Identify which cell holds the provided text, then report its (X, Y) central coordinate. 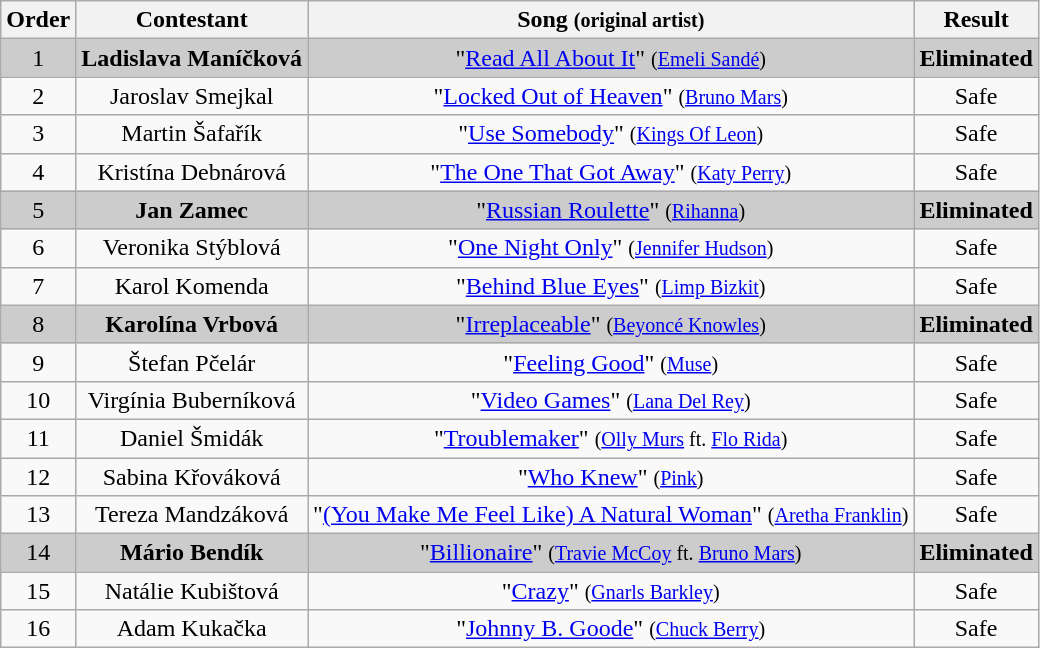
14 (38, 553)
"Locked Out of Heaven" (Bruno Mars) (611, 96)
"Behind Blue Eyes" (Limp Bizkit) (611, 286)
Karol Komenda (192, 286)
"Irreplaceable" (Beyoncé Knowles) (611, 324)
"Troublemaker" (Olly Murs ft. Flo Rida) (611, 438)
6 (38, 248)
"(You Make Me Feel Like) A Natural Woman" (Aretha Franklin) (611, 515)
"Read All About It" (Emeli Sandé) (611, 58)
Contestant (192, 20)
Mário Bendík (192, 553)
Adam Kukačka (192, 629)
Tereza Mandzáková (192, 515)
"Video Games" (Lana Del Rey) (611, 400)
Order (38, 20)
"Billionaire" (Travie McCoy ft. Bruno Mars) (611, 553)
Sabina Křováková (192, 477)
Ladislava Maníčková (192, 58)
Virgínia Buberníková (192, 400)
8 (38, 324)
5 (38, 210)
Štefan Pčelár (192, 362)
15 (38, 591)
Veronika Stýblová (192, 248)
13 (38, 515)
11 (38, 438)
Martin Šafařík (192, 134)
"Crazy" (Gnarls Barkley) (611, 591)
1 (38, 58)
2 (38, 96)
Karolína Vrbová (192, 324)
4 (38, 172)
12 (38, 477)
16 (38, 629)
Natálie Kubištová (192, 591)
"One Night Only" (Jennifer Hudson) (611, 248)
Kristína Debnárová (192, 172)
"Feeling Good" (Muse) (611, 362)
"Use Somebody" (Kings Of Leon) (611, 134)
"Who Knew" (Pink) (611, 477)
Jan Zamec (192, 210)
9 (38, 362)
10 (38, 400)
Song (original artist) (611, 20)
Result (976, 20)
Daniel Šmidák (192, 438)
7 (38, 286)
"The One That Got Away" (Katy Perry) (611, 172)
"Russian Roulette" (Rihanna) (611, 210)
Jaroslav Smejkal (192, 96)
"Johnny B. Goode" (Chuck Berry) (611, 629)
3 (38, 134)
